Provide the (x, y) coordinate of the cell's center where the given text is located.  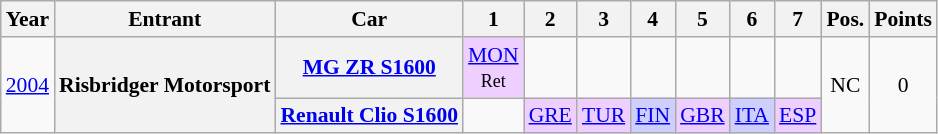
4 (652, 19)
FIN (652, 116)
1 (494, 19)
GRE (550, 116)
ITA (752, 116)
2 (550, 19)
MONRet (494, 68)
ESP (798, 116)
5 (702, 19)
2004 (28, 86)
Pos. (845, 19)
Entrant (164, 19)
7 (798, 19)
Renault Clio S1600 (369, 116)
TUR (604, 116)
Points (903, 19)
GBR (702, 116)
Car (369, 19)
Year (28, 19)
Risbridger Motorsport (164, 86)
3 (604, 19)
6 (752, 19)
MG ZR S1600 (369, 68)
0 (903, 86)
NC (845, 86)
